For the text-containing cell, return its midpoint in [X, Y] coordinate format. 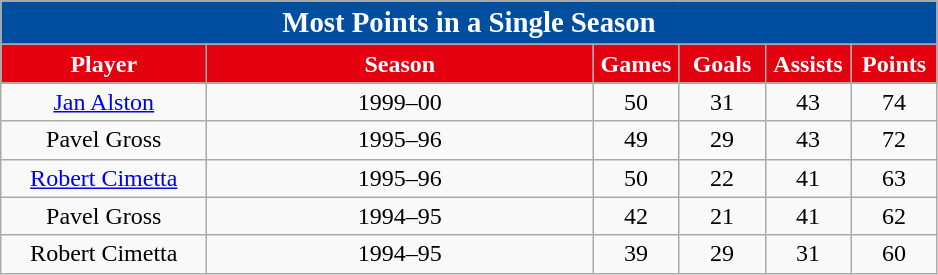
Most Points in a Single Season [469, 23]
62 [894, 216]
22 [722, 178]
39 [636, 254]
Player [104, 64]
Goals [722, 64]
74 [894, 102]
Games [636, 64]
60 [894, 254]
63 [894, 178]
21 [722, 216]
72 [894, 140]
42 [636, 216]
1999–00 [400, 102]
49 [636, 140]
Season [400, 64]
Assists [808, 64]
Jan Alston [104, 102]
Points [894, 64]
